Locate the cell with the specified text and output its [X, Y] center coordinate. 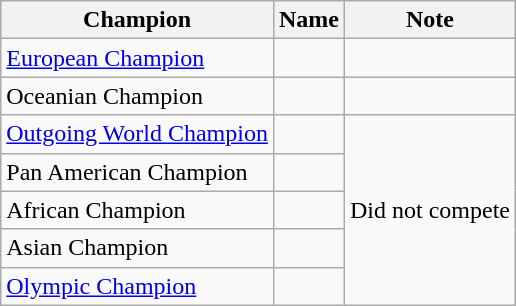
Olympic Champion [138, 286]
Asian Champion [138, 248]
Champion [138, 20]
Oceanian Champion [138, 96]
Name [308, 20]
Note [430, 20]
African Champion [138, 210]
European Champion [138, 58]
Did not compete [430, 210]
Outgoing World Champion [138, 134]
Pan American Champion [138, 172]
